Provide the [x, y] coordinate of the cell's center where the given text is located.  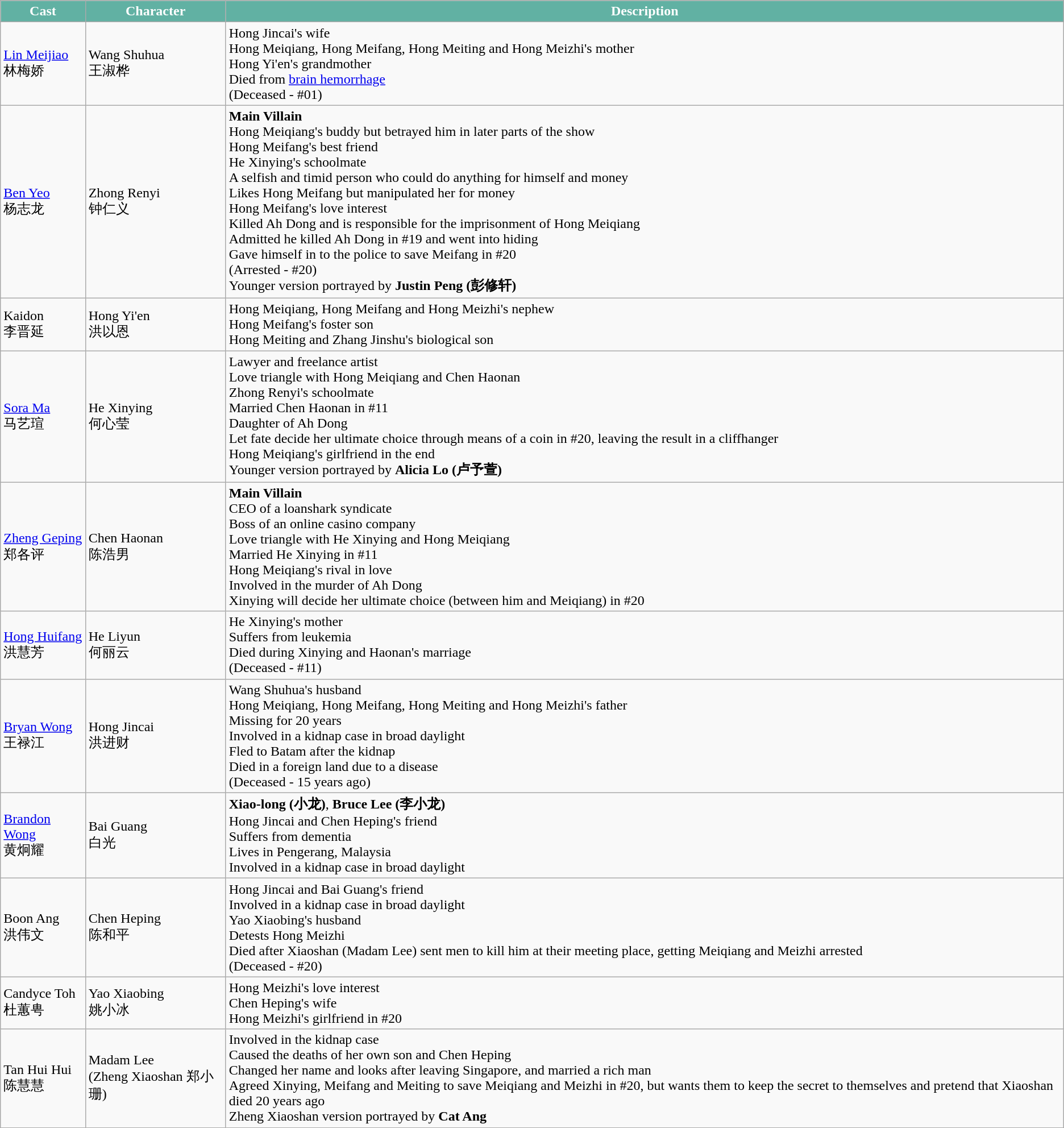
Hong Huifang 洪慧芳 [43, 645]
Yao Xiaobing 姚小冰 [156, 1003]
Cast [43, 11]
Chen Heping 陈和平 [156, 928]
Character [156, 11]
Lin Meijiao 林梅娇 [43, 64]
Sora Ma 马艺瑄 [43, 416]
Hong Jincai 洪进财 [156, 736]
Zheng Geping 郑各评 [43, 547]
Description [645, 11]
Hong Meiqiang, Hong Meifang and Hong Meizhi's nephew Hong Meifang's foster son Hong Meiting and Zhang Jinshu's biological son [645, 324]
Bryan Wong 王禄江 [43, 736]
He Liyun 何丽云 [156, 645]
Chen Haonan 陈浩男 [156, 547]
Wang Shuhua 王淑桦 [156, 64]
Kaidon 李晋延 [43, 324]
Tan Hui Hui 陈慧慧 [43, 1078]
Boon Ang 洪伟文 [43, 928]
He Xinying's mother Suffers from leukemia Died during Xinying and Haonan's marriage (Deceased - #11) [645, 645]
Madam Lee (Zheng Xiaoshan 郑小珊) [156, 1078]
Ben Yeo 杨志龙 [43, 202]
Brandon Wong 黄炯耀 [43, 836]
Candyce Toh 杜蕙甹 [43, 1003]
He Xinying 何心莹 [156, 416]
Bai Guang 白光 [156, 836]
Hong Meizhi's love interest Chen Heping's wife Hong Meizhi's girlfriend in #20 [645, 1003]
Hong Yi'en 洪以恩 [156, 324]
Zhong Renyi 钟仁义 [156, 202]
